Identify which cell holds the provided text, then report its (X, Y) central coordinate. 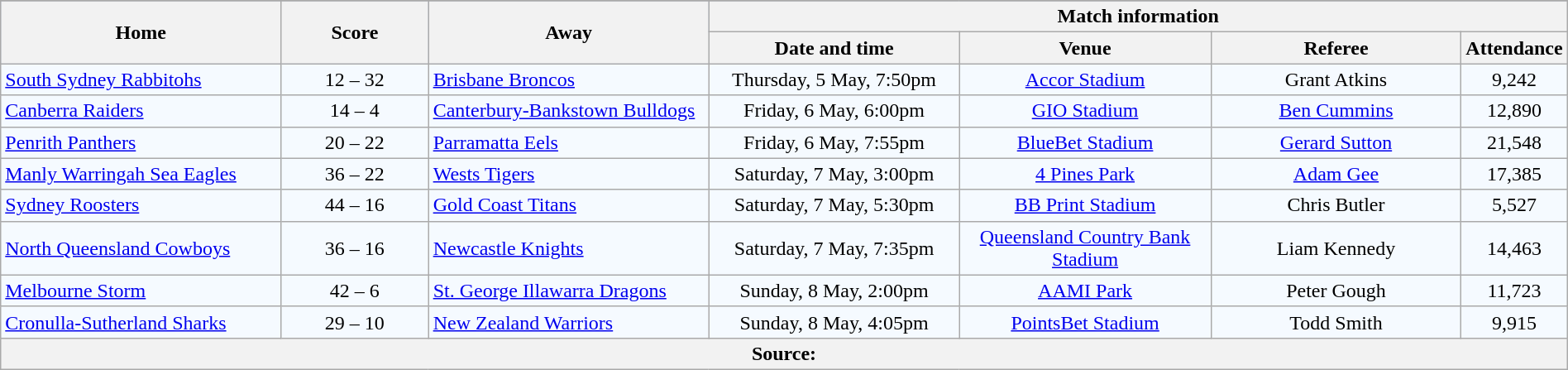
Grant Atkins (1336, 79)
Cronulla-Sutherland Sharks (141, 322)
New Zealand Warriors (569, 322)
4 Pines Park (1085, 174)
Attendance (1514, 48)
12,890 (1514, 111)
5,527 (1514, 205)
Gold Coast Titans (569, 205)
Home (141, 32)
Saturday, 7 May, 7:35pm (834, 248)
South Sydney Rabbitohs (141, 79)
Friday, 6 May, 7:55pm (834, 142)
14,463 (1514, 248)
44 – 16 (356, 205)
AAMI Park (1085, 291)
Manly Warringah Sea Eagles (141, 174)
Source: (784, 353)
Canberra Raiders (141, 111)
Friday, 6 May, 6:00pm (834, 111)
12 – 32 (356, 79)
Venue (1085, 48)
17,385 (1514, 174)
Adam Gee (1336, 174)
Ben Cummins (1336, 111)
Saturday, 7 May, 3:00pm (834, 174)
BB Print Stadium (1085, 205)
Date and time (834, 48)
BlueBet Stadium (1085, 142)
GIO Stadium (1085, 111)
Match information (1138, 17)
North Queensland Cowboys (141, 248)
Chris Butler (1336, 205)
PointsBet Stadium (1085, 322)
20 – 22 (356, 142)
Sunday, 8 May, 4:05pm (834, 322)
36 – 22 (356, 174)
Newcastle Knights (569, 248)
Brisbane Broncos (569, 79)
11,723 (1514, 291)
Wests Tigers (569, 174)
Score (356, 32)
Canterbury-Bankstown Bulldogs (569, 111)
Saturday, 7 May, 5:30pm (834, 205)
Away (569, 32)
Thursday, 5 May, 7:50pm (834, 79)
Accor Stadium (1085, 79)
21,548 (1514, 142)
St. George Illawarra Dragons (569, 291)
29 – 10 (356, 322)
Melbourne Storm (141, 291)
Todd Smith (1336, 322)
Liam Kennedy (1336, 248)
36 – 16 (356, 248)
14 – 4 (356, 111)
42 – 6 (356, 291)
Penrith Panthers (141, 142)
Sydney Roosters (141, 205)
Queensland Country Bank Stadium (1085, 248)
Sunday, 8 May, 2:00pm (834, 291)
9,915 (1514, 322)
9,242 (1514, 79)
Gerard Sutton (1336, 142)
Referee (1336, 48)
Peter Gough (1336, 291)
Parramatta Eels (569, 142)
